Output the (x, y) coordinate of the center of the cell containing the given text.  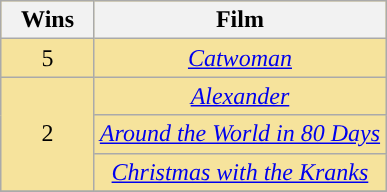
Film (240, 20)
Alexander (240, 96)
Christmas with the Kranks (240, 172)
5 (48, 58)
Wins (48, 20)
Around the World in 80 Days (240, 134)
2 (48, 134)
Catwoman (240, 58)
